For the text-containing cell, return its midpoint in [X, Y] coordinate format. 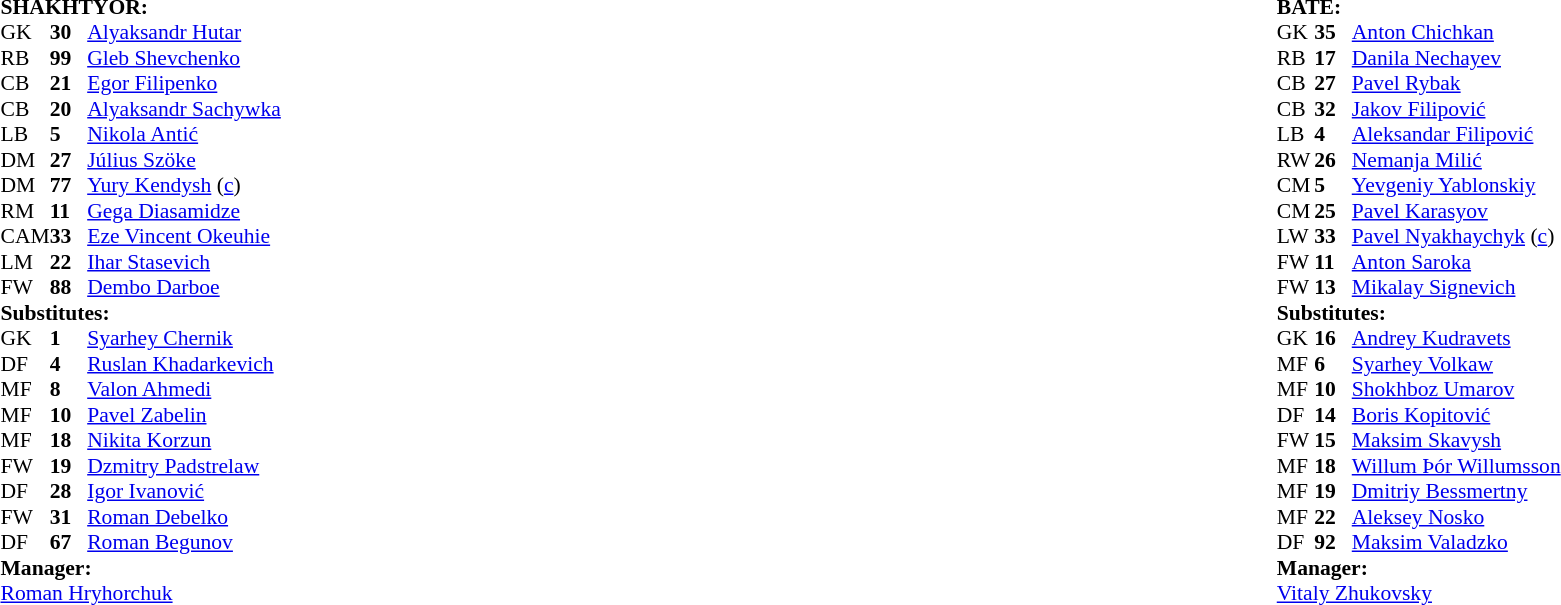
RW [1296, 160]
Alyaksandr Sachywka [184, 109]
Nikita Korzun [184, 441]
92 [1333, 543]
Gega Diasamidze [184, 211]
21 [69, 83]
RM [24, 211]
Shokhboz Umarov [1456, 389]
Maksim Skavysh [1456, 441]
Pavel Nyakhaychyk (c) [1456, 237]
67 [69, 543]
30 [69, 33]
Pavel Karasyov [1456, 211]
Dzmitry Padstrelaw [184, 466]
17 [1333, 58]
99 [69, 58]
20 [69, 109]
77 [69, 185]
Willum Þór Willumsson [1456, 466]
Július Szöke [184, 160]
Boris Kopitović [1456, 415]
Yury Kendysh (c) [184, 185]
Anton Chichkan [1456, 33]
26 [1333, 160]
88 [69, 287]
Nikola Antić [184, 135]
LM [24, 262]
25 [1333, 211]
Roman Debelko [184, 517]
Ruslan Khadarkevich [184, 364]
Dmitriy Bessmertny [1456, 491]
Dembo Darboe [184, 287]
Nemanja Milić [1456, 160]
Alyaksandr Hutar [184, 33]
Valon Ahmedi [184, 389]
31 [69, 517]
Pavel Zabelin [184, 415]
CAM [24, 237]
Mikalay Signevich [1456, 287]
Syarhey Volkaw [1456, 364]
16 [1333, 339]
Ihar Stasevich [184, 262]
15 [1333, 441]
1 [69, 339]
Egor Filipenko [184, 83]
Pavel Rybak [1456, 83]
Jakov Filipović [1456, 109]
Aleksey Nosko [1456, 517]
Roman Begunov [184, 543]
Maksim Valadzko [1456, 543]
13 [1333, 287]
Igor Ivanović [184, 491]
Gleb Shevchenko [184, 58]
Danila Nechayev [1456, 58]
6 [1333, 364]
8 [69, 389]
Yevgeniy Yablonskiy [1456, 185]
Andrey Kudravets [1456, 339]
Syarhey Chernik [184, 339]
Aleksandar Filipović [1456, 135]
Anton Saroka [1456, 262]
35 [1333, 33]
28 [69, 491]
14 [1333, 415]
Eze Vincent Okeuhie [184, 237]
LW [1296, 237]
32 [1333, 109]
